Output the (x, y) coordinate of the center of the cell containing the given text.  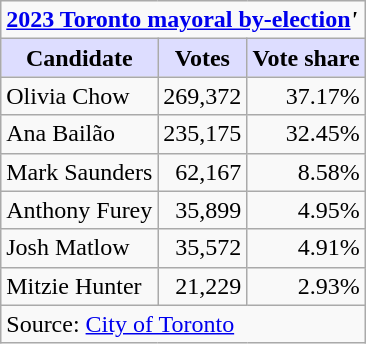
4.91% (306, 248)
Olivia Chow (80, 96)
Mitzie Hunter (80, 286)
35,572 (202, 248)
35,899 (202, 210)
Anthony Furey (80, 210)
235,175 (202, 134)
32.45% (306, 134)
62,167 (202, 172)
Ana Bailão (80, 134)
21,229 (202, 286)
Vote share (306, 58)
Mark Saunders (80, 172)
Source: City of Toronto (184, 324)
Candidate (80, 58)
2023 Toronto mayoral by-election' (184, 20)
269,372 (202, 96)
Votes (202, 58)
37.17% (306, 96)
2.93% (306, 286)
8.58% (306, 172)
Josh Matlow (80, 248)
4.95% (306, 210)
